Provide the [x, y] coordinate of the cell's center where the given text is located.  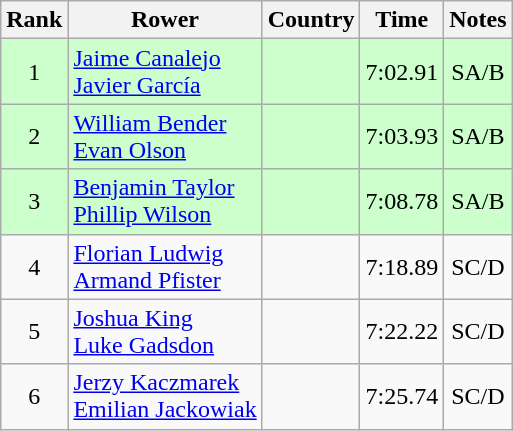
Country [311, 20]
Notes [478, 20]
Time [402, 20]
6 [34, 396]
Florian LudwigArmand Pfister [165, 266]
5 [34, 332]
7:22.22 [402, 332]
1 [34, 72]
2 [34, 136]
Jerzy KaczmarekEmilian Jackowiak [165, 396]
7:25.74 [402, 396]
7:02.91 [402, 72]
Rank [34, 20]
William BenderEvan Olson [165, 136]
Jaime CanalejoJavier García [165, 72]
3 [34, 202]
Rower [165, 20]
Benjamin TaylorPhillip Wilson [165, 202]
Joshua KingLuke Gadsdon [165, 332]
7:03.93 [402, 136]
4 [34, 266]
7:08.78 [402, 202]
7:18.89 [402, 266]
